Pinpoint the cell where the given text exists, returning its [x, y] midpoint coordinate. 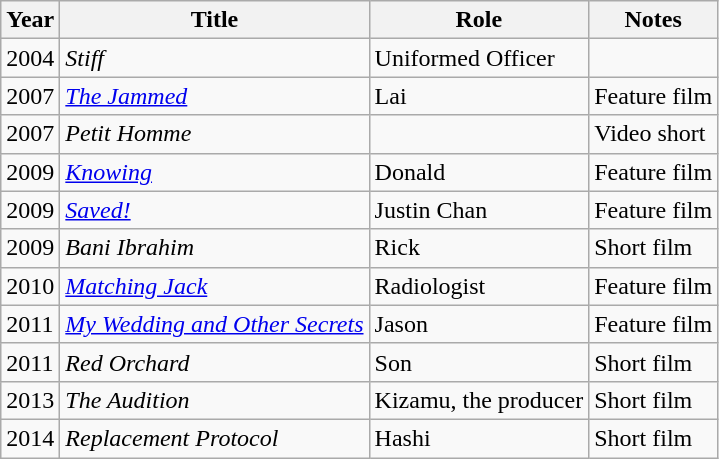
Red Orchard [214, 362]
Hashi [479, 438]
2010 [30, 286]
2004 [30, 58]
The Audition [214, 400]
2013 [30, 400]
Bani Ibrahim [214, 248]
Son [479, 362]
Justin Chan [479, 210]
Saved! [214, 210]
Donald [479, 172]
Stiff [214, 58]
Matching Jack [214, 286]
Notes [654, 20]
Knowing [214, 172]
Lai [479, 96]
My Wedding and Other Secrets [214, 324]
Year [30, 20]
Petit Homme [214, 134]
Role [479, 20]
2014 [30, 438]
Uniformed Officer [479, 58]
Jason [479, 324]
The Jammed [214, 96]
Title [214, 20]
Radiologist [479, 286]
Video short [654, 134]
Kizamu, the producer [479, 400]
Replacement Protocol [214, 438]
Rick [479, 248]
